Provide the (X, Y) coordinate of the cell's center where the given text is located.  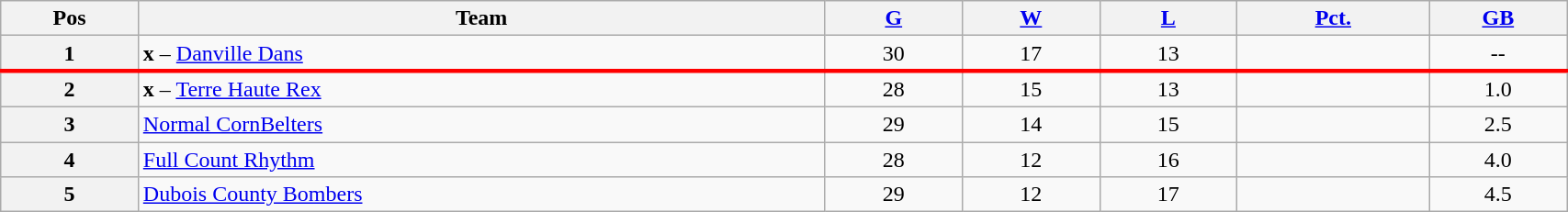
x – Terre Haute Rex (481, 89)
4.0 (1498, 159)
Pct. (1334, 18)
x – Danville Dans (481, 53)
W (1032, 18)
2 (70, 89)
Dubois County Bombers (481, 195)
Full Count Rhythm (481, 159)
GB (1498, 18)
Team (481, 18)
1.0 (1498, 89)
Normal CornBelters (481, 124)
3 (70, 124)
G (894, 18)
-- (1498, 53)
2.5 (1498, 124)
5 (70, 195)
16 (1168, 159)
L (1168, 18)
14 (1032, 124)
4.5 (1498, 195)
1 (70, 53)
30 (894, 53)
4 (70, 159)
Pos (70, 18)
